Identify which cell holds the provided text, then report its [x, y] central coordinate. 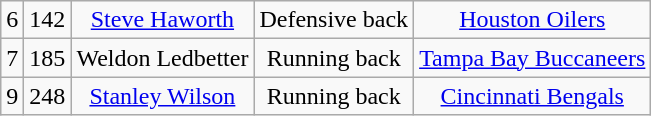
7 [12, 58]
Tampa Bay Buccaneers [532, 58]
142 [48, 20]
248 [48, 96]
Steve Haworth [162, 20]
185 [48, 58]
6 [12, 20]
Cincinnati Bengals [532, 96]
Defensive back [334, 20]
Houston Oilers [532, 20]
Weldon Ledbetter [162, 58]
Stanley Wilson [162, 96]
9 [12, 96]
